From the cell containing the given text, extract its center point as (x, y) coordinate. 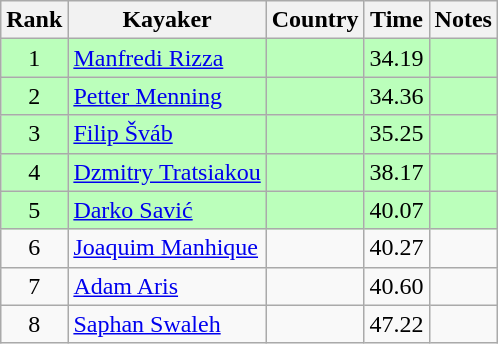
40.60 (396, 286)
34.19 (396, 58)
35.25 (396, 134)
40.27 (396, 248)
6 (34, 248)
Petter Menning (167, 96)
Saphan Swaleh (167, 324)
34.36 (396, 96)
Notes (463, 20)
Filip Šváb (167, 134)
Darko Savić (167, 210)
Kayaker (167, 20)
7 (34, 286)
47.22 (396, 324)
38.17 (396, 172)
8 (34, 324)
Adam Aris (167, 286)
1 (34, 58)
Manfredi Rizza (167, 58)
5 (34, 210)
Country (315, 20)
Dzmitry Tratsiakou (167, 172)
Rank (34, 20)
Joaquim Manhique (167, 248)
4 (34, 172)
2 (34, 96)
3 (34, 134)
40.07 (396, 210)
Time (396, 20)
